Output the (x, y) coordinate of the center of the cell containing the given text.  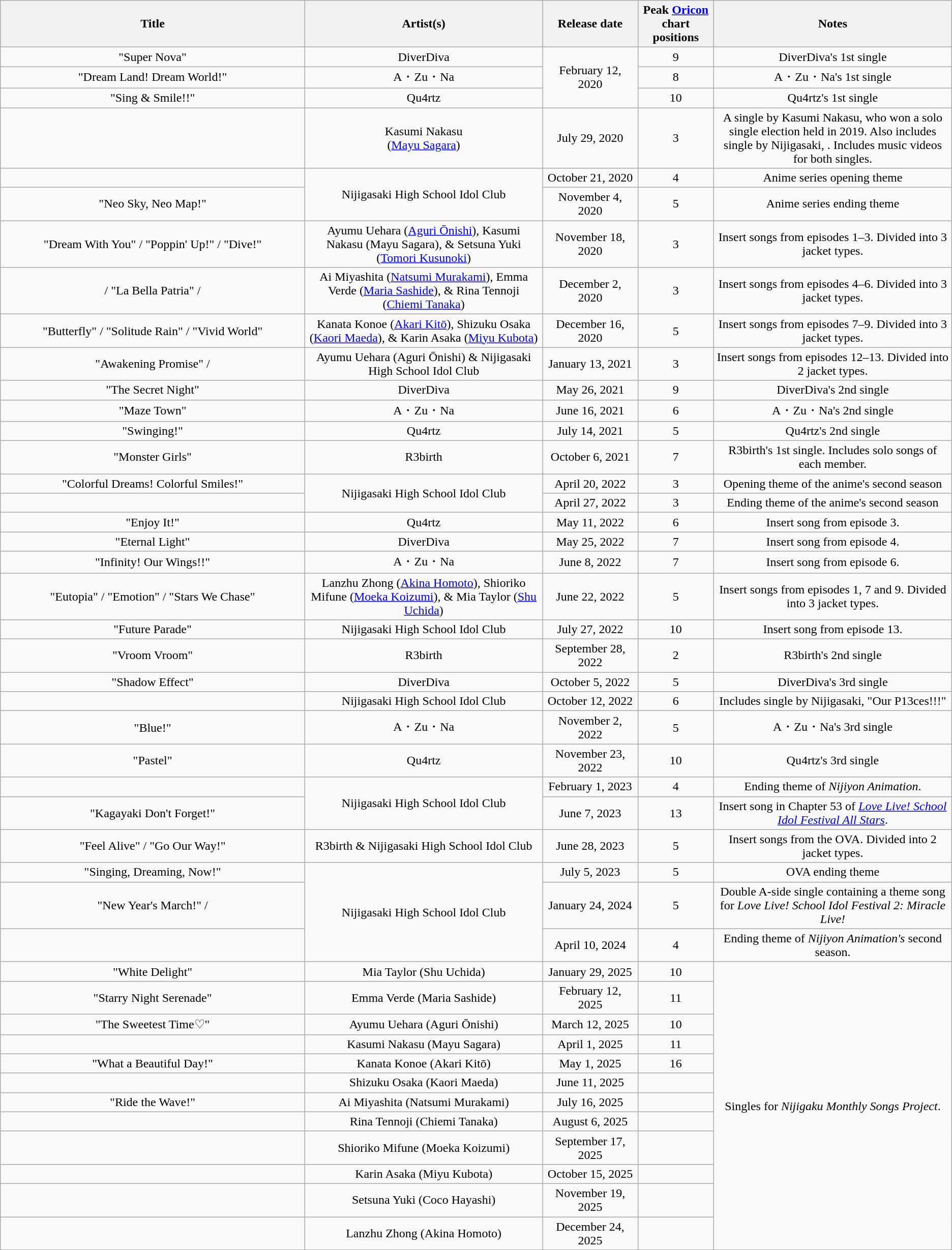
Ayumu Uehara (Aguri Ōnishi), Kasumi Nakasu (Mayu Sagara), & Setsuna Yuki (Tomori Kusunoki) (424, 244)
December 2, 2020 (590, 291)
"Enjoy It!" (153, 522)
"Infinity! Our Wings!!" (153, 562)
Lanzhu Zhong (Akina Homoto), Shioriko Mifune (Moeka Koizumi), & Mia Taylor (Shu Uchida) (424, 596)
September 28, 2022 (590, 656)
Shizuku Osaka (Kaori Maeda) (424, 1083)
November 18, 2020 (590, 244)
Rina Tennoji (Chiemi Tanaka) (424, 1121)
Insert song from episode 6. (833, 562)
July 29, 2020 (590, 138)
July 14, 2021 (590, 431)
August 6, 2025 (590, 1121)
Ending theme of Nijiyon Animation's second season. (833, 945)
"The Sweetest Time♡" (153, 1024)
Ayumu Uehara (Aguri Ōnishi) & Nijigasaki High School Idol Club (424, 364)
June 7, 2023 (590, 813)
July 27, 2022 (590, 630)
"Super Nova" (153, 57)
2 (676, 656)
March 12, 2025 (590, 1024)
Artist(s) (424, 24)
Kanata Konoe (Akari Kitō), Shizuku Osaka (Kaori Maeda), & Karin Asaka (Miyu Kubota) (424, 331)
"Butterfly" / "Solitude Rain" / "Vivid World" (153, 331)
"Feel Alive" / "Go Our Way!" (153, 846)
Singles for Nijigaku Monthly Songs Project. (833, 1106)
April 27, 2022 (590, 503)
Opening theme of the anime's second season (833, 484)
Qu4rtz's 3rd single (833, 761)
Insert song from episode 13. (833, 630)
"Awakening Promise" / (153, 364)
Insert songs from episodes 1, 7 and 9. Divided into 3 jacket types. (833, 596)
R3birth & Nijigasaki High School Idol Club (424, 846)
A・Zu・Na's 3rd single (833, 727)
November 19, 2025 (590, 1200)
A single by Kasumi Nakasu, who won a solo single election held in 2019. Also includes single by Nijigasaki, . Includes music videos for both singles. (833, 138)
Insert song in Chapter 53 of Love Live! School Idol Festival All Stars. (833, 813)
October 6, 2021 (590, 458)
December 24, 2025 (590, 1233)
"Colorful Dreams! Colorful Smiles!" (153, 484)
"Kagayaki Don't Forget!" (153, 813)
Anime series ending theme (833, 204)
Peak Oriconchart positions (676, 24)
DiverDiva's 1st single (833, 57)
"Shadow Effect" (153, 682)
May 1, 2025 (590, 1063)
Insert songs from episodes 12–13. Divided into 2 jacket types. (833, 364)
November 2, 2022 (590, 727)
Ai Miyashita (Natsumi Murakami), Emma Verde (Maria Sashide), & Rina Tennoji (Chiemi Tanaka) (424, 291)
January 29, 2025 (590, 971)
"Ride the Wave!" (153, 1102)
May 11, 2022 (590, 522)
"New Year's March!" / (153, 905)
April 10, 2024 (590, 945)
November 23, 2022 (590, 761)
"Eternal Light" (153, 542)
13 (676, 813)
Insert songs from episodes 1–3. Divided into 3 jacket types. (833, 244)
Kanata Konoe (Akari Kitō) (424, 1063)
Double A-side single containing a theme song for Love Live! School Idol Festival 2: Miracle Live! (833, 905)
Lanzhu Zhong (Akina Homoto) (424, 1233)
October 12, 2022 (590, 701)
June 16, 2021 (590, 411)
Title (153, 24)
Karin Asaka (Miyu Kubota) (424, 1174)
A・Zu・Na's 1st single (833, 77)
February 12, 2025 (590, 998)
February 1, 2023 (590, 787)
Release date (590, 24)
September 17, 2025 (590, 1147)
Qu4rtz's 1st single (833, 98)
"Swinging!" (153, 431)
8 (676, 77)
December 16, 2020 (590, 331)
Insert songs from the OVA. Divided into 2 jacket types. (833, 846)
Ending theme of Nijiyon Animation. (833, 787)
"Dream Land! Dream World!" (153, 77)
May 26, 2021 (590, 390)
"White Delight" (153, 971)
"Future Parade" (153, 630)
Setsuna Yuki (Coco Hayashi) (424, 1200)
October 5, 2022 (590, 682)
June 22, 2022 (590, 596)
"The Secret Night" (153, 390)
Qu4rtz's 2nd single (833, 431)
April 1, 2025 (590, 1044)
DiverDiva's 2nd single (833, 390)
January 24, 2024 (590, 905)
"Maze Town" (153, 411)
July 5, 2023 (590, 872)
Anime series opening theme (833, 178)
"Vroom Vroom" (153, 656)
"What a Beautiful Day!" (153, 1063)
January 13, 2021 (590, 364)
Kasumi Nakasu (Mayu Sagara) (424, 1044)
"Monster Girls" (153, 458)
June 8, 2022 (590, 562)
Emma Verde (Maria Sashide) (424, 998)
Ai Miyashita (Natsumi Murakami) (424, 1102)
16 (676, 1063)
Notes (833, 24)
OVA ending theme (833, 872)
Insert songs from episodes 7–9. Divided into 3 jacket types. (833, 331)
July 16, 2025 (590, 1102)
"Starry Night Serenade" (153, 998)
"Sing & Smile!!" (153, 98)
"Dream With You" / "Poppin' Up!" / "Dive!" (153, 244)
R3birth's 1st single. Includes solo songs of each member. (833, 458)
Insert songs from episodes 4–6. Divided into 3 jacket types. (833, 291)
November 4, 2020 (590, 204)
May 25, 2022 (590, 542)
Kasumi Nakasu(Mayu Sagara) (424, 138)
Mia Taylor (Shu Uchida) (424, 971)
October 21, 2020 (590, 178)
Insert song from episode 4. (833, 542)
/ "La Bella Patria" / (153, 291)
Ayumu Uehara (Aguri Ōnishi) (424, 1024)
Insert song from episode 3. (833, 522)
R3birth's 2nd single (833, 656)
Shioriko Mifune (Moeka Koizumi) (424, 1147)
"Blue!" (153, 727)
February 12, 2020 (590, 77)
June 11, 2025 (590, 1083)
A・Zu・Na's 2nd single (833, 411)
April 20, 2022 (590, 484)
June 28, 2023 (590, 846)
"Singing, Dreaming, Now!" (153, 872)
Ending theme of the anime's second season (833, 503)
DiverDiva's 3rd single (833, 682)
"Eutopia" / "Emotion" / "Stars We Chase" (153, 596)
"Neo Sky, Neo Map!" (153, 204)
"Pastel" (153, 761)
Includes single by Nijigasaki, "Our P13ces!!!" (833, 701)
October 15, 2025 (590, 1174)
